Determine the (X, Y) coordinate at the center of the cell enclosing the given text.  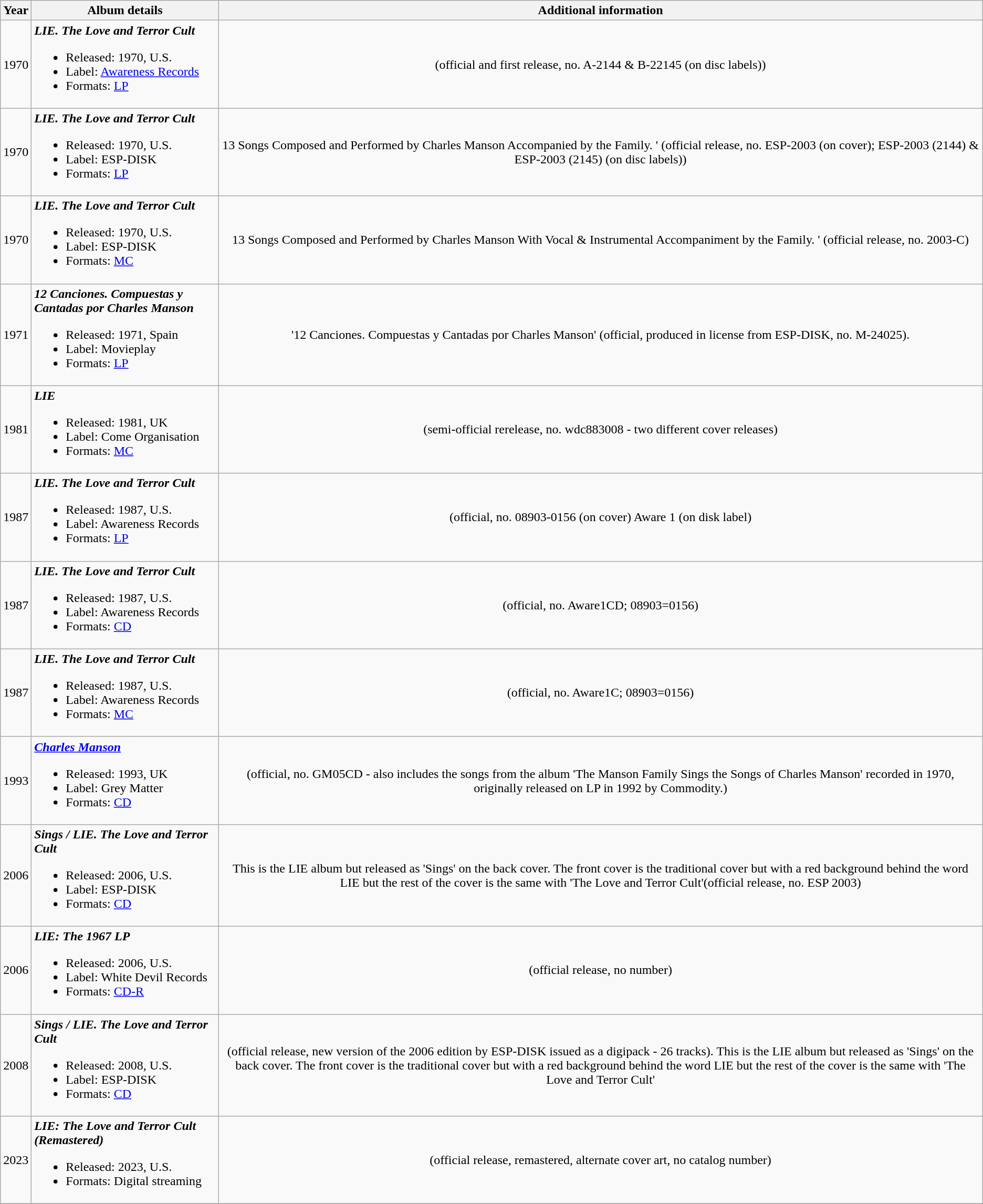
1971 (16, 335)
'12 Canciones. Compuestas y Cantadas por Charles Manson' (official, produced in license from ESP-DISK, no. M-24025). (601, 335)
(official, no. 08903-0156 (on cover) Aware 1 (on disk label) (601, 517)
LIEReleased: 1981, UKLabel: Come OrganisationFormats: MC (125, 430)
2008 (16, 1065)
1993 (16, 781)
LIE. The Love and Terror CultReleased: 1987, U.S.Label: Awareness RecordsFormats: MC (125, 692)
LIE. The Love and Terror CultReleased: 1987, U.S.Label: Awareness RecordsFormats: LP (125, 517)
12 Canciones. Compuestas y Cantadas por Charles MansonReleased: 1971, SpainLabel: MovieplayFormats: LP (125, 335)
(official release, no number) (601, 970)
LIE. The Love and Terror CultReleased: 1970, U.S.Label: ESP-DISKFormats: MC (125, 240)
LIE: The Love and Terror Cult (Remastered)Released: 2023, U.S.Formats: Digital streaming (125, 1160)
Sings / LIE. The Love and Terror CultReleased: 2008, U.S.Label: ESP-DISKFormats: CD (125, 1065)
LIE: The 1967 LPReleased: 2006, U.S.Label: White Devil RecordsFormats: CD-R (125, 970)
13 Songs Composed and Performed by Charles Manson With Vocal & Instrumental Accompaniment by the Family. ' (official release, no. 2003-C) (601, 240)
LIE. The Love and Terror CultReleased: 1987, U.S.Label: Awareness RecordsFormats: CD (125, 605)
LIE. The Love and Terror CultReleased: 1970, U.S.Label: ESP-DISKFormats: LP (125, 152)
(semi-official rerelease, no. wdc883008 - two different cover releases) (601, 430)
Sings / LIE. The Love and Terror CultReleased: 2006, U.S.Label: ESP-DISKFormats: CD (125, 875)
Album details (125, 11)
Charles MansonReleased: 1993, UKLabel: Grey MatterFormats: CD (125, 781)
Year (16, 11)
Additional information (601, 11)
(official release, remastered, alternate cover art, no catalog number) (601, 1160)
2023 (16, 1160)
(official and first release, no. A-2144 & B-22145 (on disc labels)) (601, 64)
(official, no. Aware1CD; 08903=0156) (601, 605)
1981 (16, 430)
LIE. The Love and Terror CultReleased: 1970, U.S.Label: Awareness RecordsFormats: LP (125, 64)
(official, no. Aware1C; 08903=0156) (601, 692)
